Locate the cell with the specified text and output its [X, Y] center coordinate. 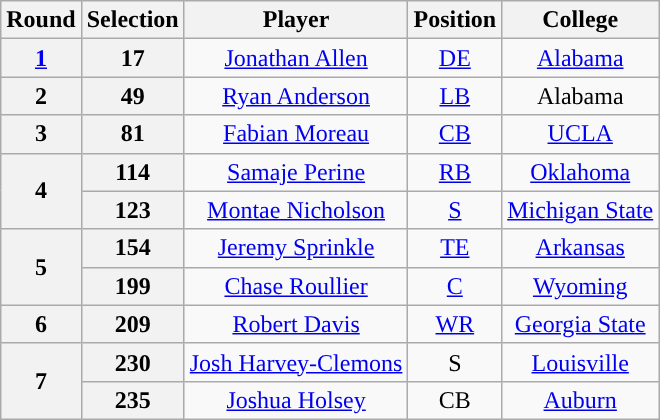
WR [455, 324]
Montae Nicholson [296, 210]
49 [132, 96]
1 [41, 58]
Arkansas [580, 248]
Michigan State [580, 210]
Fabian Moreau [296, 134]
Jeremy Sprinkle [296, 248]
Position [455, 20]
154 [132, 248]
Louisville [580, 362]
Joshua Holsey [296, 400]
TE [455, 248]
2 [41, 96]
3 [41, 134]
Selection [132, 20]
Wyoming [580, 286]
Player [296, 20]
230 [132, 362]
Josh Harvey-Clemons [296, 362]
Robert Davis [296, 324]
17 [132, 58]
C [455, 286]
DE [455, 58]
Round [41, 20]
Auburn [580, 400]
235 [132, 400]
6 [41, 324]
5 [41, 267]
7 [41, 381]
81 [132, 134]
Jonathan Allen [296, 58]
College [580, 20]
Chase Roullier [296, 286]
Georgia State [580, 324]
199 [132, 286]
LB [455, 96]
4 [41, 191]
RB [455, 172]
Samaje Perine [296, 172]
UCLA [580, 134]
123 [132, 210]
Ryan Anderson [296, 96]
209 [132, 324]
114 [132, 172]
Oklahoma [580, 172]
